Return [X, Y] of the center of cell containing provided text 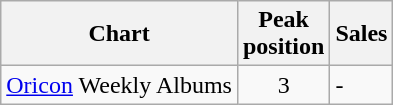
Oricon Weekly Albums [120, 85]
- [362, 85]
Sales [362, 34]
3 [283, 85]
Peakposition [283, 34]
Chart [120, 34]
